Scan for the cell matching the given text and deliver its [x, y] coordinate at center. 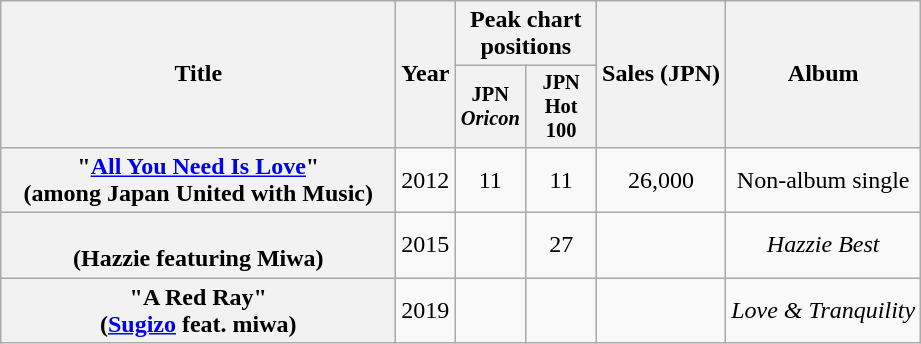
Title [198, 74]
Love & Tranquility [824, 310]
Year [426, 74]
JPN Hot 100 [562, 107]
Hazzie Best [824, 246]
JPN Oricon [490, 107]
27 [562, 246]
2015 [426, 246]
2019 [426, 310]
Peak chart positions [526, 34]
(Hazzie featuring Miwa) [198, 246]
2012 [426, 180]
"All You Need Is Love"(among Japan United with Music) [198, 180]
26,000 [662, 180]
Album [824, 74]
Sales (JPN) [662, 74]
"A Red Ray"(Sugizo feat. miwa) [198, 310]
Non-album single [824, 180]
